Search for the cell housing the specified text and yield its [x, y] center coordinate. 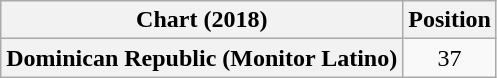
Chart (2018) [202, 20]
37 [450, 58]
Position [450, 20]
Dominican Republic (Monitor Latino) [202, 58]
